Output the [x, y] coordinate of the center of the cell containing the given text.  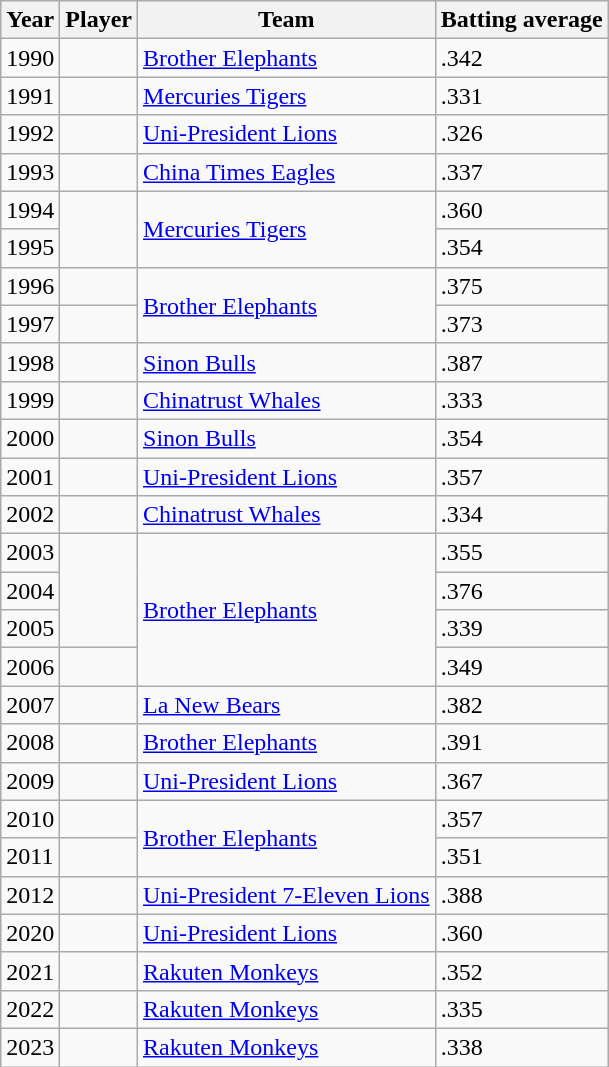
.352 [522, 971]
1995 [30, 248]
1997 [30, 324]
2007 [30, 705]
.333 [522, 400]
.337 [522, 172]
.331 [522, 96]
2008 [30, 743]
Batting average [522, 20]
1993 [30, 172]
.349 [522, 667]
.351 [522, 857]
1999 [30, 400]
.387 [522, 362]
.373 [522, 324]
1992 [30, 134]
.338 [522, 1047]
.326 [522, 134]
1998 [30, 362]
1996 [30, 286]
.355 [522, 553]
.335 [522, 1009]
2021 [30, 971]
.388 [522, 895]
Player [99, 20]
Team [287, 20]
2004 [30, 591]
2010 [30, 819]
Uni-President 7-Eleven Lions [287, 895]
La New Bears [287, 705]
.334 [522, 515]
2022 [30, 1009]
Year [30, 20]
2020 [30, 933]
.382 [522, 705]
.367 [522, 781]
2005 [30, 629]
2011 [30, 857]
China Times Eagles [287, 172]
1991 [30, 96]
.339 [522, 629]
2003 [30, 553]
.375 [522, 286]
2006 [30, 667]
2023 [30, 1047]
2002 [30, 515]
.376 [522, 591]
2012 [30, 895]
2001 [30, 477]
.391 [522, 743]
.342 [522, 58]
1994 [30, 210]
2000 [30, 438]
2009 [30, 781]
1990 [30, 58]
